Provide the [x, y] coordinate of the cell's center where the given text is located.  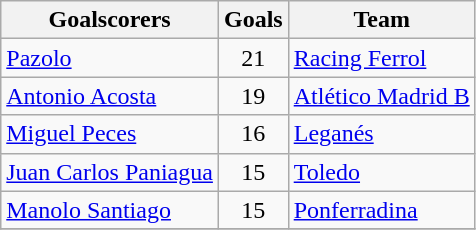
Ponferradina [382, 210]
Antonio Acosta [110, 96]
Toledo [382, 172]
Goalscorers [110, 20]
Atlético Madrid B [382, 96]
Leganés [382, 134]
21 [253, 58]
Pazolo [110, 58]
Team [382, 20]
Manolo Santiago [110, 210]
Racing Ferrol [382, 58]
Goals [253, 20]
16 [253, 134]
Juan Carlos Paniagua [110, 172]
19 [253, 96]
Miguel Peces [110, 134]
